Locate the cell with the specified text and output its [x, y] center coordinate. 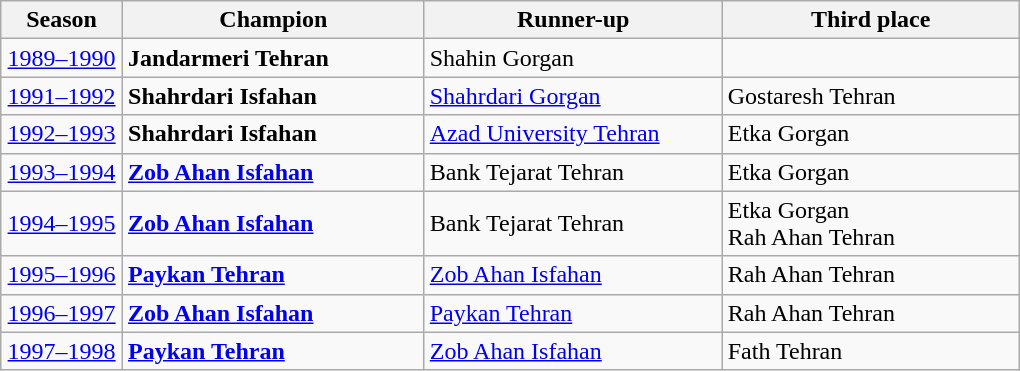
Runner-up [573, 20]
1993–1994 [62, 172]
1991–1992 [62, 96]
Champion [274, 20]
Azad University Tehran [573, 134]
1994–1995 [62, 224]
Shahin Gorgan [573, 58]
Etka GorganRah Ahan Tehran [870, 224]
Gostaresh Tehran [870, 96]
1989–1990 [62, 58]
1992–1993 [62, 134]
Third place [870, 20]
1997–1998 [62, 351]
Season [62, 20]
Fath Tehran [870, 351]
1996–1997 [62, 313]
Jandarmeri Tehran [274, 58]
1995–1996 [62, 275]
Shahrdari Gorgan [573, 96]
